Capture the cell that displays the provided text and extract its (X, Y) central coordinate. 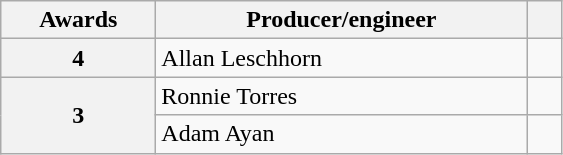
3 (78, 115)
Adam Ayan (342, 134)
Producer/engineer (342, 20)
Ronnie Torres (342, 96)
Allan Leschhorn (342, 58)
4 (78, 58)
Awards (78, 20)
